From the cell containing the given text, extract its center point as (x, y) coordinate. 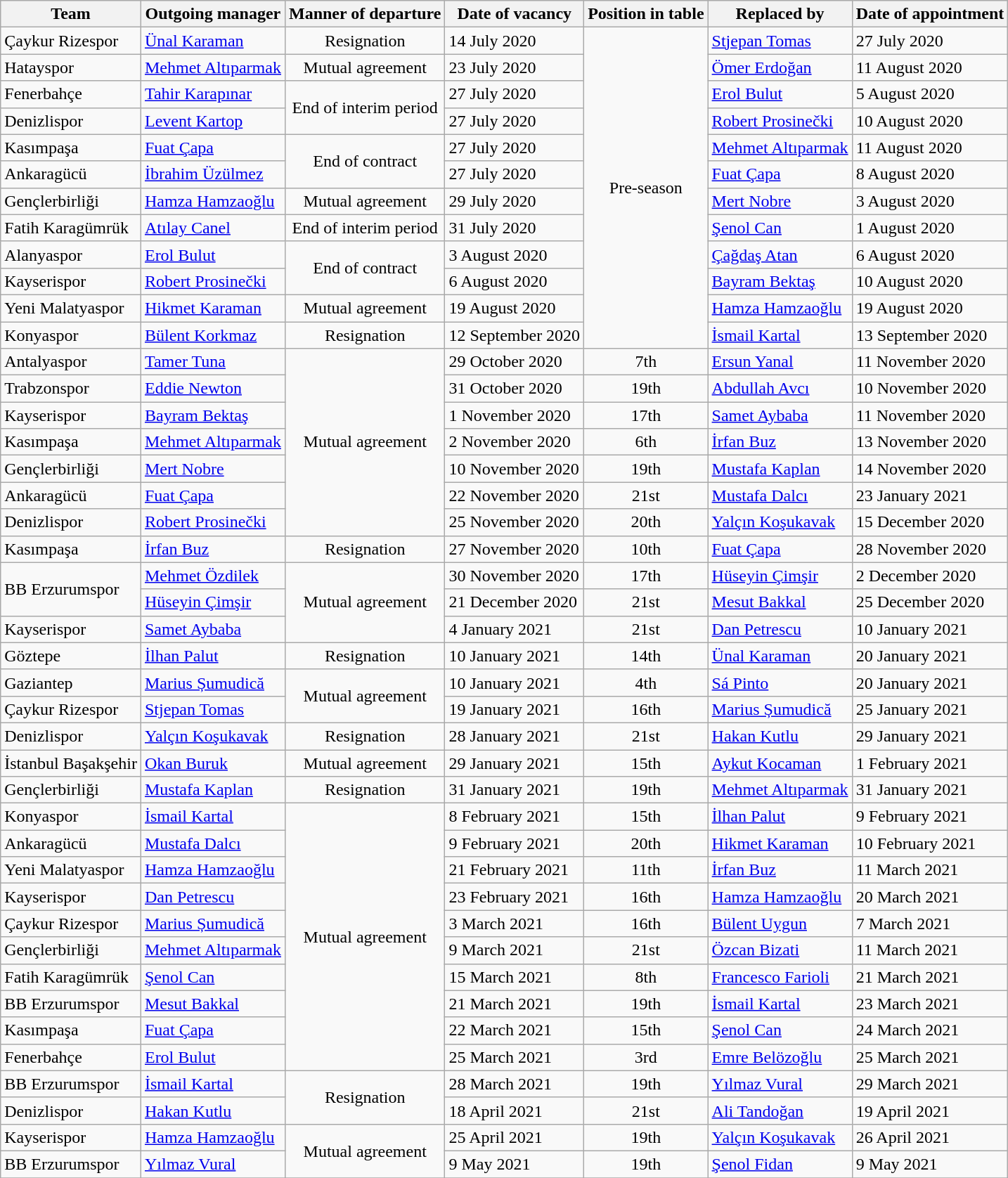
Antalyaspor (71, 362)
Hatayspor (71, 67)
2 November 2020 (515, 442)
Ömer Erdoğan (780, 67)
Göztepe (71, 656)
Bülent Uygun (780, 924)
19 April 2021 (930, 1111)
28 November 2020 (930, 549)
13 November 2020 (930, 442)
21 December 2020 (515, 602)
1 February 2021 (930, 763)
Ali Tandoğan (780, 1111)
22 November 2020 (515, 496)
Okan Buruk (212, 763)
29 March 2021 (930, 1084)
10 February 2021 (930, 843)
14 November 2020 (930, 469)
12 September 2020 (515, 335)
23 March 2021 (930, 1004)
25 November 2020 (515, 522)
9 March 2021 (515, 950)
Bülent Korkmaz (212, 335)
1 November 2020 (515, 415)
Date of appointment (930, 14)
Position in table (646, 14)
Sá Pinto (780, 682)
25 April 2021 (515, 1137)
31 July 2020 (515, 228)
Emre Belözoğlu (780, 1057)
15 December 2020 (930, 522)
24 March 2021 (930, 1030)
15 March 2021 (515, 977)
4 January 2021 (515, 629)
5 August 2020 (930, 94)
21 February 2021 (515, 870)
6th (646, 442)
Gaziantep (71, 682)
Alanyaspor (71, 254)
Manner of departure (364, 14)
Tamer Tuna (212, 362)
28 January 2021 (515, 736)
7th (646, 362)
22 March 2021 (515, 1030)
19 January 2021 (515, 709)
8th (646, 977)
Şenol Fidan (780, 1164)
Replaced by (780, 14)
13 September 2020 (930, 335)
25 December 2020 (930, 602)
2 December 2020 (930, 576)
18 April 2021 (515, 1111)
7 March 2021 (930, 924)
Outgoing manager (212, 14)
8 August 2020 (930, 174)
4th (646, 682)
Trabzonspor (71, 389)
25 January 2021 (930, 709)
Atılay Canel (212, 228)
İbrahim Üzülmez (212, 174)
28 March 2021 (515, 1084)
Pre-season (646, 188)
3rd (646, 1057)
23 February 2021 (515, 897)
Eddie Newton (212, 389)
14th (646, 656)
Aykut Kocaman (780, 763)
Çağdaş Atan (780, 254)
29 July 2020 (515, 201)
Mehmet Özdilek (212, 576)
Levent Kartop (212, 121)
30 November 2020 (515, 576)
10th (646, 549)
27 November 2020 (515, 549)
Ersun Yanal (780, 362)
14 July 2020 (515, 41)
Özcan Bizati (780, 950)
1 August 2020 (930, 228)
Tahir Karapınar (212, 94)
23 January 2021 (930, 496)
29 October 2020 (515, 362)
11th (646, 870)
3 March 2021 (515, 924)
İstanbul Başakşehir (71, 763)
Team (71, 14)
23 July 2020 (515, 67)
31 October 2020 (515, 389)
8 February 2021 (515, 817)
Abdullah Avcı (780, 389)
Francesco Farioli (780, 977)
20 March 2021 (930, 897)
26 April 2021 (930, 1137)
Date of vacancy (515, 14)
